Find where the given text appears and provide that cell's center as [X, Y] coordinate. 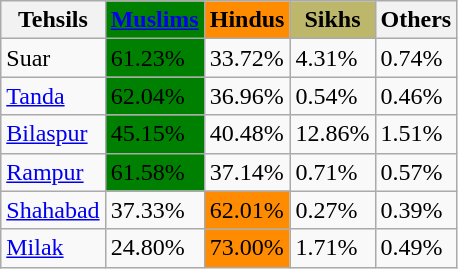
Hindus [247, 20]
Rampur [53, 172]
4.31% [332, 58]
Muslims [154, 20]
0.57% [416, 172]
36.96% [247, 96]
73.00% [247, 248]
Others [416, 20]
0.74% [416, 58]
Milak [53, 248]
61.58% [154, 172]
1.51% [416, 134]
40.48% [247, 134]
37.33% [154, 210]
Tanda [53, 96]
Shahabad [53, 210]
Sikhs [332, 20]
62.01% [247, 210]
24.80% [154, 248]
0.39% [416, 210]
Tehsils [53, 20]
Suar [53, 58]
0.71% [332, 172]
33.72% [247, 58]
0.54% [332, 96]
61.23% [154, 58]
0.49% [416, 248]
62.04% [154, 96]
Bilaspur [53, 134]
45.15% [154, 134]
12.86% [332, 134]
37.14% [247, 172]
0.27% [332, 210]
0.46% [416, 96]
1.71% [332, 248]
